Search for the cell housing the specified text and yield its [X, Y] center coordinate. 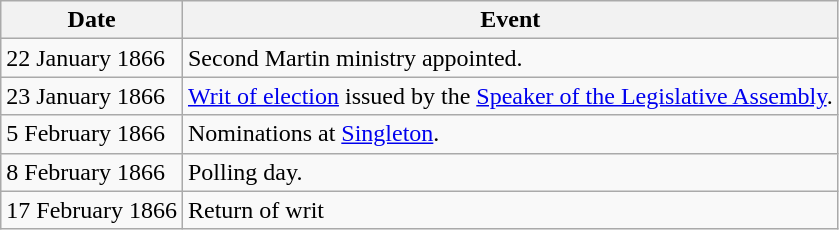
17 February 1866 [92, 210]
23 January 1866 [92, 96]
8 February 1866 [92, 172]
5 February 1866 [92, 134]
Polling day. [510, 172]
Event [510, 20]
Nominations at Singleton. [510, 134]
Date [92, 20]
Return of writ [510, 210]
22 January 1866 [92, 58]
Second Martin ministry appointed. [510, 58]
Writ of election issued by the Speaker of the Legislative Assembly. [510, 96]
